Extract the [X, Y] coordinate from the center of the cell holding the provided text.  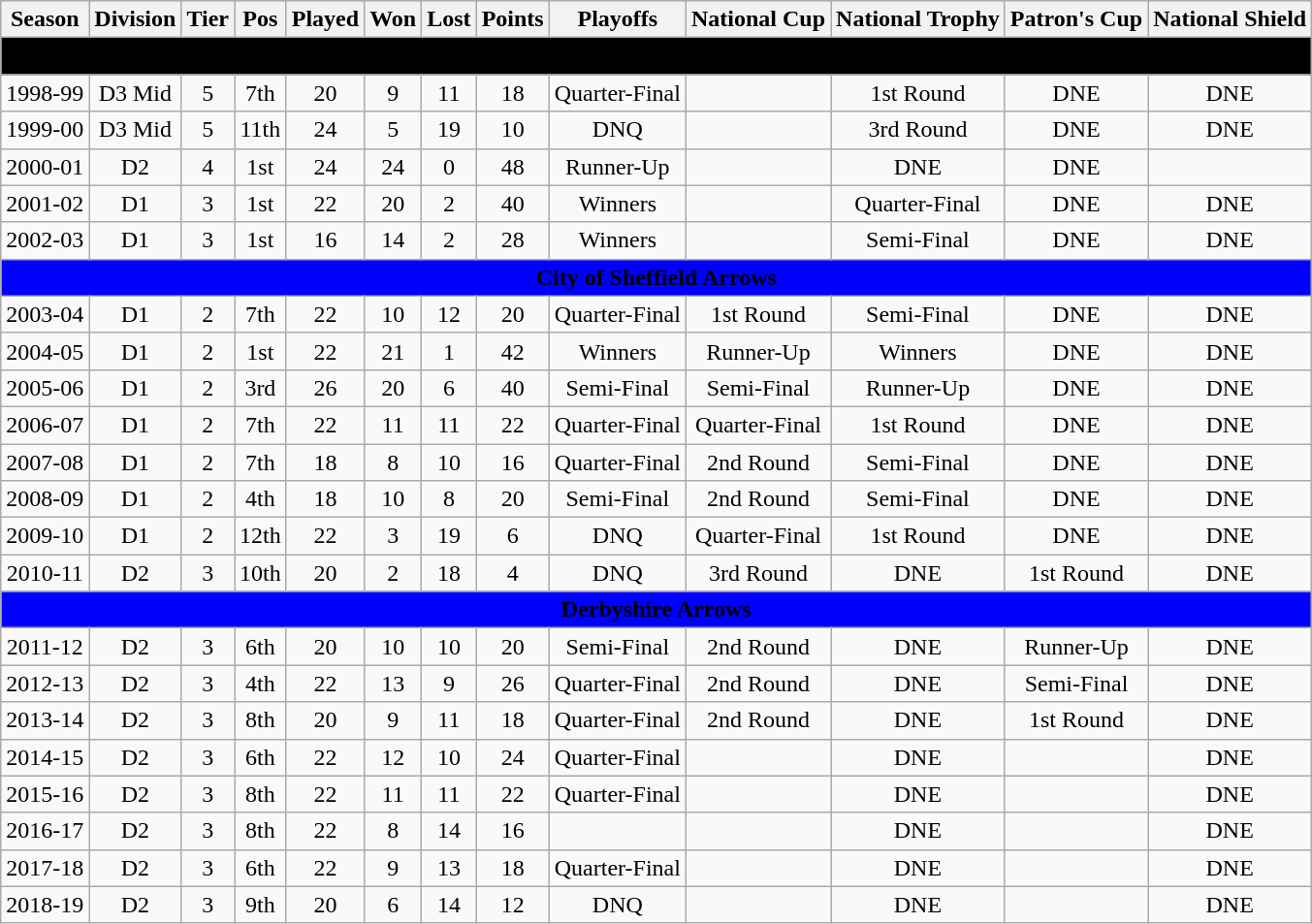
1998-99 [45, 93]
2001-02 [45, 204]
0 [449, 167]
2011-12 [45, 647]
Points [512, 19]
2006-07 [45, 425]
2014-15 [45, 757]
11th [261, 130]
Pos [261, 19]
2015-16 [45, 794]
2009-10 [45, 536]
2007-08 [45, 462]
2018-19 [45, 905]
Played [325, 19]
National Shield [1230, 19]
2017-18 [45, 868]
2000-01 [45, 167]
42 [512, 351]
City of Sheffield Arrows [656, 277]
2005-06 [45, 388]
Lost [449, 19]
48 [512, 167]
28 [512, 240]
1999-00 [45, 130]
Playoffs [617, 19]
Season [45, 19]
2016-17 [45, 831]
9th [261, 905]
2008-09 [45, 499]
12th [261, 536]
3rd [261, 388]
1 [449, 351]
2010-11 [45, 573]
21 [394, 351]
Tier [208, 19]
Won [394, 19]
2002-03 [45, 240]
2004-05 [45, 351]
Division [136, 19]
Patron's Cup [1076, 19]
National Trophy [918, 19]
2012-13 [45, 684]
National Cup [758, 19]
2003-04 [45, 314]
10th [261, 573]
2013-14 [45, 720]
